Determine the [X, Y] coordinate at the center of the cell enclosing the given text.  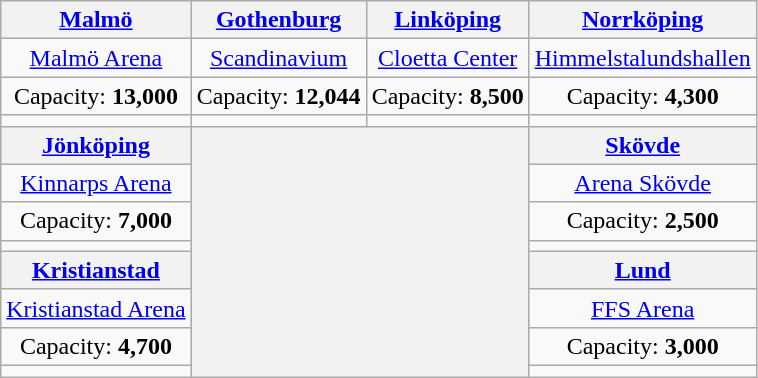
Malmö [96, 20]
FFS Arena [642, 308]
Norrköping [642, 20]
Linköping [448, 20]
Cloetta Center [448, 58]
Kinnarps Arena [96, 183]
Kristianstad Arena [96, 308]
Capacity: 4,300 [642, 96]
Capacity: 2,500 [642, 221]
Capacity: 3,000 [642, 346]
Skövde [642, 145]
Himmelstalundshallen [642, 58]
Malmö Arena [96, 58]
Jönköping [96, 145]
Capacity: 12,044 [278, 96]
Capacity: 7,000 [96, 221]
Arena Skövde [642, 183]
Scandinavium [278, 58]
Lund [642, 270]
Capacity: 4,700 [96, 346]
Kristianstad [96, 270]
Capacity: 13,000 [96, 96]
Capacity: 8,500 [448, 96]
Gothenburg [278, 20]
